Extract the (x, y) coordinate from the center of the cell holding the provided text.  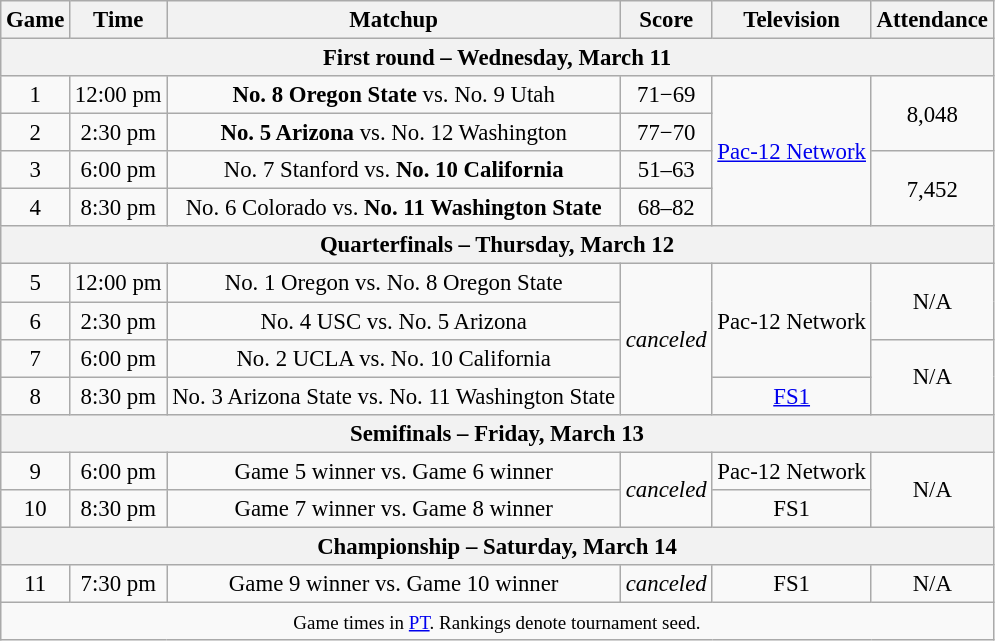
7 (36, 358)
Quarterfinals – Thursday, March 12 (498, 245)
7,452 (932, 188)
71−69 (666, 95)
Championship – Saturday, March 14 (498, 546)
10 (36, 509)
3 (36, 170)
1 (36, 95)
Attendance (932, 20)
No. 4 USC vs. No. 5 Arizona (394, 321)
No. 7 Stanford vs. No. 10 California (394, 170)
Game (36, 20)
No. 1 Oregon vs. No. 8 Oregon State (394, 283)
Game 5 winner vs. Game 6 winner (394, 471)
Game 7 winner vs. Game 8 winner (394, 509)
4 (36, 208)
11 (36, 584)
Matchup (394, 20)
8 (36, 396)
No. 2 UCLA vs. No. 10 California (394, 358)
68–82 (666, 208)
51–63 (666, 170)
Time (118, 20)
Score (666, 20)
8,048 (932, 114)
First round – Wednesday, March 11 (498, 58)
Semifinals – Friday, March 13 (498, 433)
7:30 pm (118, 584)
77−70 (666, 133)
No. 3 Arizona State vs. No. 11 Washington State (394, 396)
2 (36, 133)
Game times in PT. Rankings denote tournament seed. (498, 621)
9 (36, 471)
Television (792, 20)
5 (36, 283)
Game 9 winner vs. Game 10 winner (394, 584)
No. 8 Oregon State vs. No. 9 Utah (394, 95)
6 (36, 321)
No. 6 Colorado vs. No. 11 Washington State (394, 208)
No. 5 Arizona vs. No. 12 Washington (394, 133)
